Pinpoint the cell where the given text exists, returning its (X, Y) midpoint coordinate. 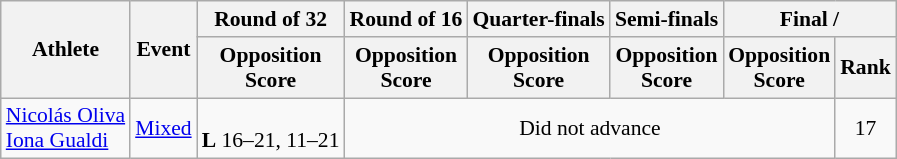
Event (163, 50)
Rank (866, 68)
Nicolás OlivaIona Gualdi (66, 128)
Did not advance (590, 128)
Mixed (163, 128)
Quarter-finals (538, 19)
Round of 16 (406, 19)
17 (866, 128)
Round of 32 (271, 19)
Athlete (66, 50)
L 16–21, 11–21 (271, 128)
Final / (810, 19)
Semi-finals (666, 19)
